Detect which cell encompasses the target text, then output its (x, y) center coordinate. 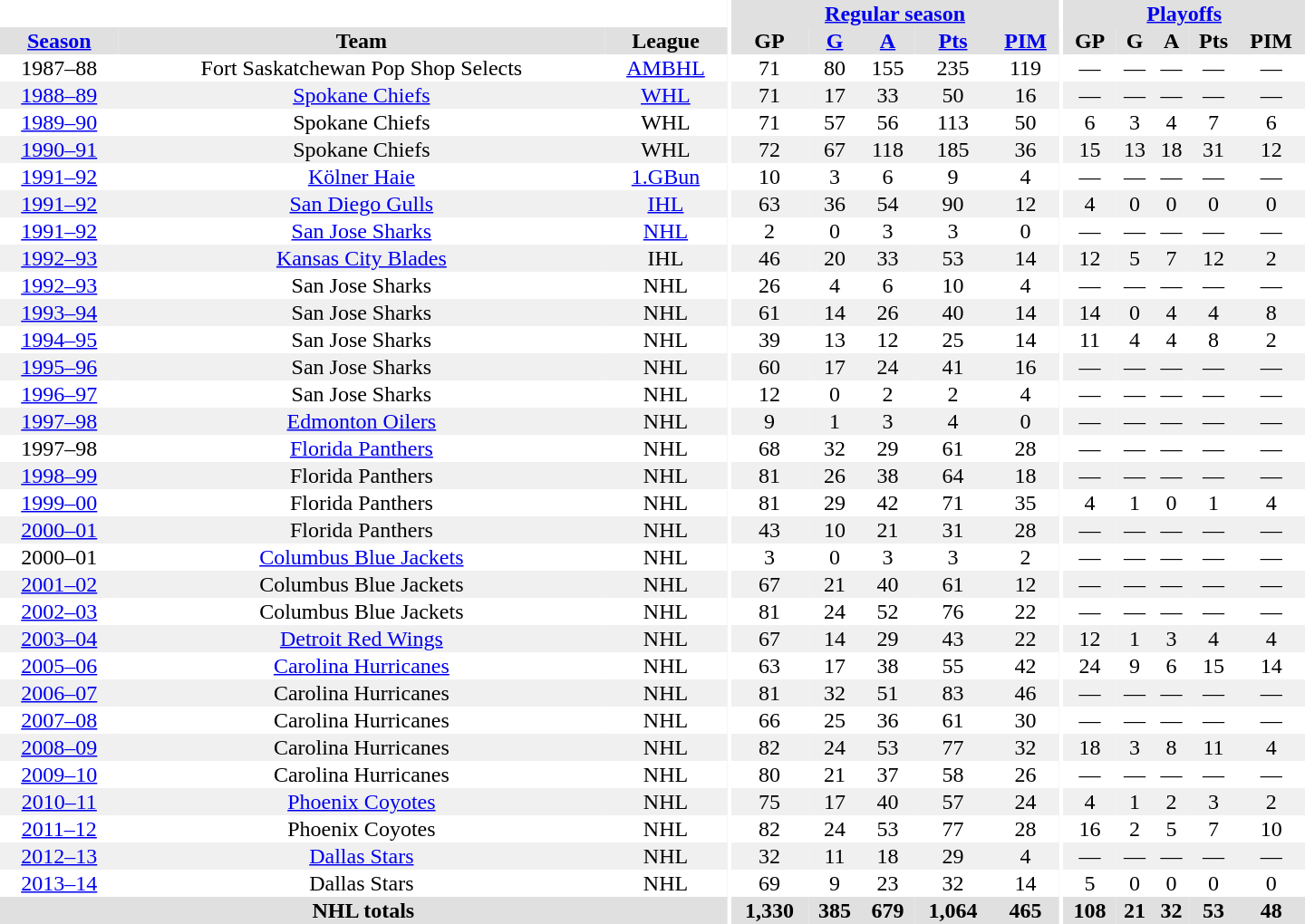
83 (953, 693)
Fort Saskatchewan Pop Shop Selects (362, 68)
2001–02 (60, 584)
1990–91 (60, 149)
2010–11 (60, 802)
Edmonton Oilers (362, 421)
2007–08 (60, 720)
Team (362, 41)
465 (1026, 910)
1995–96 (60, 367)
2005–06 (60, 666)
2012–13 (60, 856)
1,064 (953, 910)
56 (887, 122)
41 (953, 367)
55 (953, 666)
Regular season (895, 14)
Season (60, 41)
1994–95 (60, 340)
1989–90 (60, 122)
52 (887, 611)
385 (835, 910)
23 (887, 883)
119 (1026, 68)
72 (769, 149)
San Diego Gulls (362, 204)
1993–94 (60, 313)
76 (953, 611)
66 (769, 720)
League (665, 41)
NHL totals (363, 910)
1988–89 (60, 95)
1.GBun (665, 177)
Playoffs (1184, 14)
35 (1026, 503)
20 (835, 258)
2002–03 (60, 611)
51 (887, 693)
1999–00 (60, 503)
Kölner Haie (362, 177)
75 (769, 802)
68 (769, 448)
235 (953, 68)
2006–07 (60, 693)
2009–10 (60, 775)
2003–04 (60, 639)
37 (887, 775)
118 (887, 149)
54 (887, 204)
AMBHL (665, 68)
113 (953, 122)
2013–14 (60, 883)
60 (769, 367)
69 (769, 883)
1987–88 (60, 68)
58 (953, 775)
185 (953, 149)
Kansas City Blades (362, 258)
48 (1271, 910)
1,330 (769, 910)
2008–09 (60, 747)
1998–99 (60, 476)
1996–97 (60, 394)
Detroit Red Wings (362, 639)
90 (953, 204)
64 (953, 476)
2011–12 (60, 829)
30 (1026, 720)
679 (887, 910)
155 (887, 68)
108 (1089, 910)
39 (769, 340)
